Capture the cell that displays the provided text and extract its (X, Y) central coordinate. 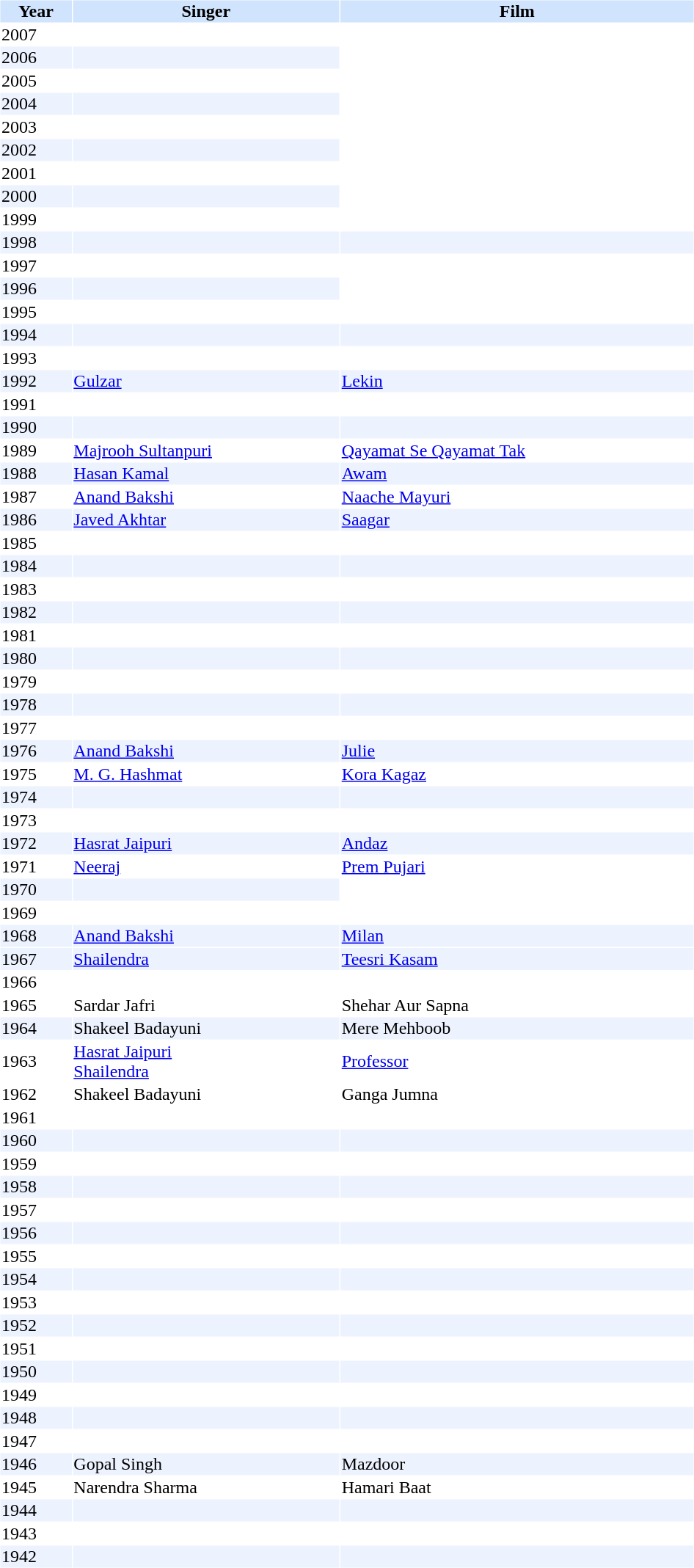
Year (35, 11)
1962 (35, 1094)
1979 (35, 682)
1942 (35, 1556)
Sardar Jafri (206, 1005)
1984 (35, 566)
1972 (35, 843)
Hasan Kamal (206, 473)
2005 (35, 81)
1953 (35, 1302)
1967 (35, 959)
Ganga Jumna (516, 1094)
1952 (35, 1326)
1978 (35, 705)
1943 (35, 1534)
1946 (35, 1464)
1950 (35, 1371)
1997 (35, 266)
1965 (35, 1005)
1977 (35, 728)
1982 (35, 613)
1949 (35, 1395)
Shehar Aur Sapna (516, 1005)
1945 (35, 1487)
Mazdoor (516, 1464)
1974 (35, 798)
Neeraj (206, 867)
1971 (35, 867)
Javed Akhtar (206, 520)
Film (516, 11)
1968 (35, 936)
Qayamat Se Qayamat Tak (516, 451)
1969 (35, 913)
1956 (35, 1233)
Mere Mehboob (516, 1028)
1996 (35, 288)
Majrooh Sultanpuri (206, 451)
1987 (35, 497)
Gopal Singh (206, 1464)
1958 (35, 1186)
1975 (35, 774)
Hamari Baat (516, 1487)
1959 (35, 1164)
2006 (35, 58)
Awam (516, 473)
1973 (35, 820)
1983 (35, 589)
1947 (35, 1441)
1985 (35, 543)
Milan (516, 936)
2003 (35, 127)
1948 (35, 1418)
1991 (35, 404)
1955 (35, 1256)
1966 (35, 982)
2000 (35, 196)
2004 (35, 103)
1944 (35, 1511)
1992 (35, 381)
1988 (35, 473)
1963 (35, 1061)
Prem Pujari (516, 867)
Naache Mayuri (516, 497)
Teesri Kasam (516, 959)
2002 (35, 150)
Gulzar (206, 381)
1957 (35, 1210)
2001 (35, 173)
Andaz (516, 843)
Narendra Sharma (206, 1487)
2007 (35, 34)
Julie (516, 751)
Hasrat Jaipuri Shailendra (206, 1061)
1964 (35, 1028)
Shailendra (206, 959)
1990 (35, 428)
1976 (35, 751)
1961 (35, 1117)
1981 (35, 635)
1989 (35, 451)
1993 (35, 358)
Singer (206, 11)
1999 (35, 219)
1998 (35, 243)
Lekin (516, 381)
1986 (35, 520)
Kora Kagaz (516, 774)
Professor (516, 1061)
1994 (35, 335)
Hasrat Jaipuri (206, 843)
1970 (35, 890)
1995 (35, 312)
1951 (35, 1349)
1980 (35, 658)
M. G. Hashmat (206, 774)
1954 (35, 1279)
Saagar (516, 520)
1960 (35, 1141)
